Search for the cell housing the specified text and yield its (X, Y) center coordinate. 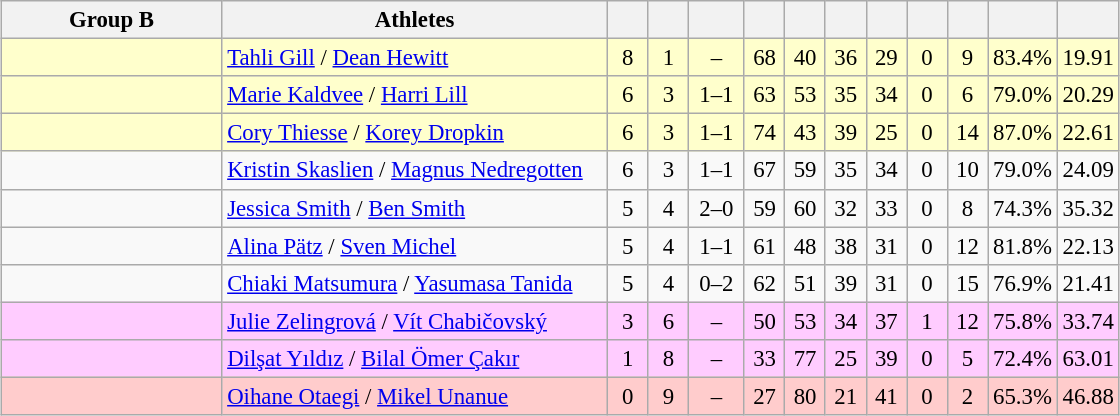
51 (806, 283)
74 (764, 133)
29 (886, 58)
74.3% (1022, 208)
Jessica Smith / Ben Smith (415, 208)
Group B (112, 20)
62 (764, 283)
83.4% (1022, 58)
77 (806, 358)
65.3% (1022, 396)
2 (968, 396)
20.29 (1088, 95)
10 (968, 170)
40 (806, 58)
43 (806, 133)
Julie Zelingrová / Vít Chabičovský (415, 321)
80 (806, 396)
21 (846, 396)
35.32 (1088, 208)
81.8% (1022, 246)
Oihane Otaegi / Mikel Unanue (415, 396)
32 (846, 208)
22.13 (1088, 246)
87.0% (1022, 133)
76.9% (1022, 283)
0–2 (717, 283)
15 (968, 283)
Chiaki Matsumura / Yasumasa Tanida (415, 283)
37 (886, 321)
Kristin Skaslien / Magnus Nedregotten (415, 170)
2–0 (717, 208)
36 (846, 58)
60 (806, 208)
21.41 (1088, 283)
22.61 (1088, 133)
Alina Pätz / Sven Michel (415, 246)
24.09 (1088, 170)
27 (764, 396)
50 (764, 321)
68 (764, 58)
33.74 (1088, 321)
19.91 (1088, 58)
48 (806, 246)
Dilşat Yıldız / Bilal Ömer Çakır (415, 358)
38 (846, 246)
63.01 (1088, 358)
46.88 (1088, 396)
72.4% (1022, 358)
75.8% (1022, 321)
63 (764, 95)
41 (886, 396)
Cory Thiesse / Korey Dropkin (415, 133)
Athletes (415, 20)
14 (968, 133)
Tahli Gill / Dean Hewitt (415, 58)
61 (764, 246)
Marie Kaldvee / Harri Lill (415, 95)
67 (764, 170)
